Provide the [x, y] coordinate of the cell's center where the given text is located.  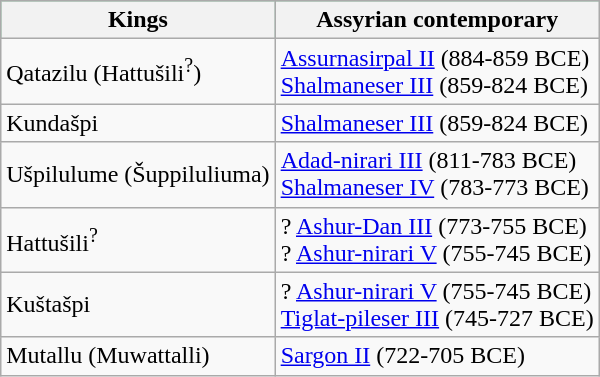
Assurnasirpal II (884-859 BCE)Shalmaneser III (859-824 BCE) [437, 72]
Kings [138, 20]
Hattušili? [138, 240]
Qatazilu (Hattušili?) [138, 72]
Kuštašpi [138, 304]
Adad-nirari III (811-783 BCE)Shalmaneser IV (783-773 BCE) [437, 174]
? Ashur-Dan III (773-755 BCE) ? Ashur-nirari V (755-745 BCE) [437, 240]
Assyrian contemporary [437, 20]
Sargon II (722-705 BCE) [437, 356]
Kundašpi [138, 123]
Shalmaneser III (859-824 BCE) [437, 123]
Ušpilulume (Šuppiluliuma) [138, 174]
? Ashur-nirari V (755-745 BCE)Tiglat-pileser III (745-727 BCE) [437, 304]
Mutallu (Muwattalli) [138, 356]
